Scan for the cell matching the given text and deliver its [x, y] coordinate at center. 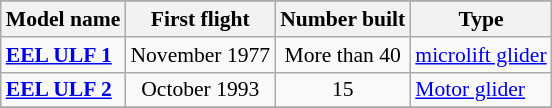
More than 40 [342, 55]
Motor glider [480, 90]
First flight [200, 19]
Number built [342, 19]
microlift glider [480, 55]
October 1993 [200, 90]
15 [342, 90]
November 1977 [200, 55]
EEL ULF 1 [64, 55]
Model name [64, 19]
EEL ULF 2 [64, 90]
Type [480, 19]
